Capture the cell that displays the provided text and extract its (X, Y) central coordinate. 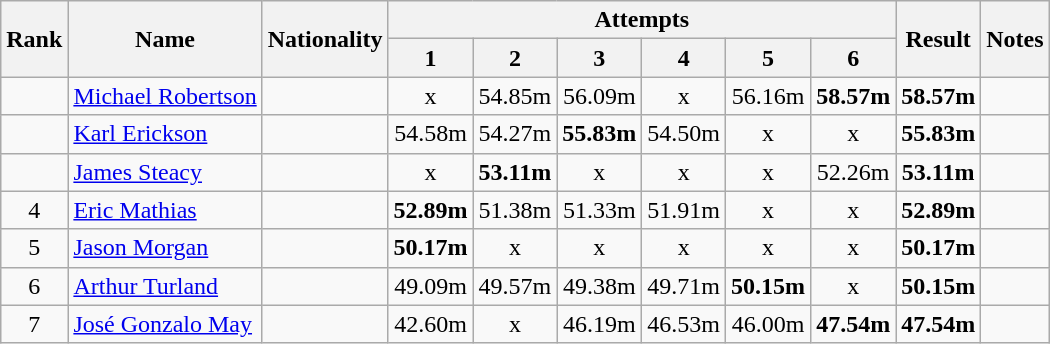
James Steacy (165, 172)
42.60m (430, 324)
Arthur Turland (165, 286)
Rank (34, 39)
46.00m (768, 324)
Result (938, 39)
54.27m (515, 134)
49.38m (600, 286)
2 (515, 58)
7 (34, 324)
56.09m (600, 96)
José Gonzalo May (165, 324)
Nationality (325, 39)
52.26m (854, 172)
3 (600, 58)
51.38m (515, 210)
Notes (1015, 39)
Attempts (642, 20)
51.91m (684, 210)
56.16m (768, 96)
46.53m (684, 324)
54.58m (430, 134)
49.09m (430, 286)
Jason Morgan (165, 248)
51.33m (600, 210)
54.85m (515, 96)
54.50m (684, 134)
Name (165, 39)
Michael Robertson (165, 96)
49.57m (515, 286)
46.19m (600, 324)
Eric Mathias (165, 210)
Karl Erickson (165, 134)
1 (430, 58)
49.71m (684, 286)
